Locate the cell with the specified text and output its [X, Y] center coordinate. 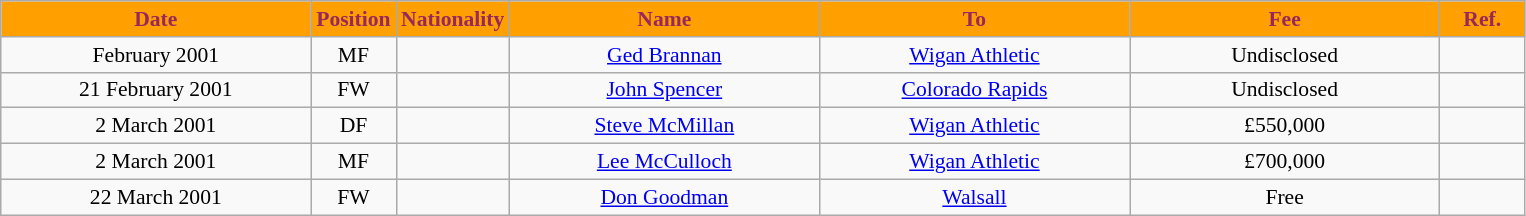
Position [354, 19]
22 March 2001 [156, 197]
To [974, 19]
Name [664, 19]
John Spencer [664, 90]
February 2001 [156, 55]
Fee [1285, 19]
Don Goodman [664, 197]
Ref. [1482, 19]
Free [1285, 197]
Steve McMillan [664, 126]
Ged Brannan [664, 55]
21 February 2001 [156, 90]
Nationality [452, 19]
£550,000 [1285, 126]
Walsall [974, 197]
Date [156, 19]
Colorado Rapids [974, 90]
Lee McCulloch [664, 162]
DF [354, 126]
£700,000 [1285, 162]
